Provide the [X, Y] coordinate of the cell's center where the given text is located.  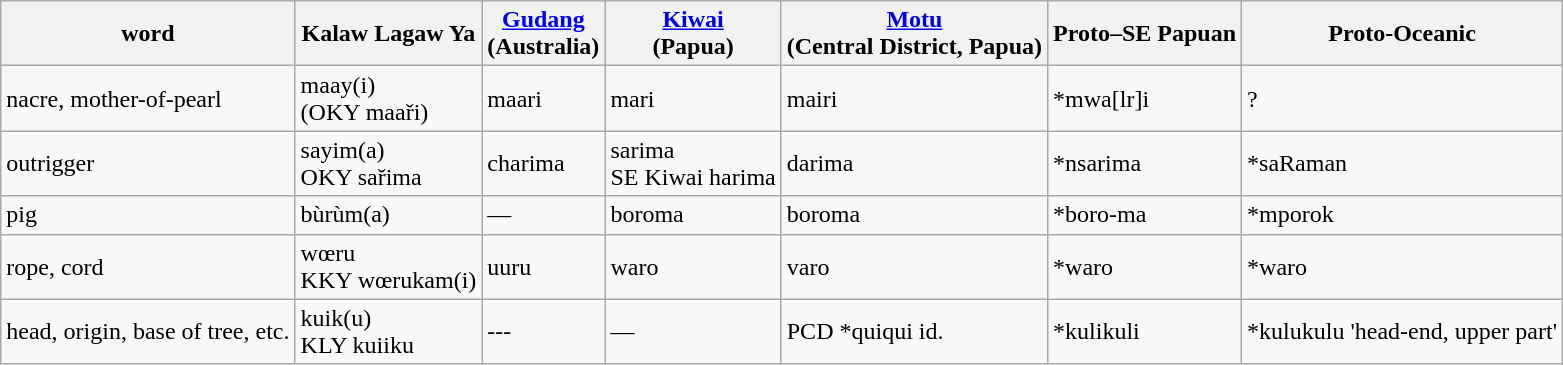
varo [914, 266]
pig [148, 215]
*kulukulu 'head-end, upper part' [1402, 332]
*mporok [1402, 215]
mairi [914, 98]
sarima SE Kiwai harima [693, 164]
uuru [544, 266]
rope, cord [148, 266]
maay(i) (OKY maaři) [388, 98]
nacre, mother-of-pearl [148, 98]
wœru KKY wœrukam(i) [388, 266]
*mwa[lr]i [1145, 98]
charima [544, 164]
--- [544, 332]
*nsarima [1145, 164]
sayim(a) OKY sařima [388, 164]
bùrùm(a) [388, 215]
maari [544, 98]
PCD *quiqui id. [914, 332]
? [1402, 98]
*saRaman [1402, 164]
head, origin, base of tree, etc. [148, 332]
mari [693, 98]
Motu (Central District, Papua) [914, 34]
darima [914, 164]
*boro-ma [1145, 215]
Proto–SE Papuan [1145, 34]
Proto-Oceanic [1402, 34]
Kiwai (Papua) [693, 34]
outrigger [148, 164]
kuik(u) KLY kuiiku [388, 332]
*kulikuli [1145, 332]
Gudang (Australia) [544, 34]
word [148, 34]
Kalaw Lagaw Ya [388, 34]
waro [693, 266]
